Determine the (X, Y) coordinate at the center of the cell enclosing the given text.  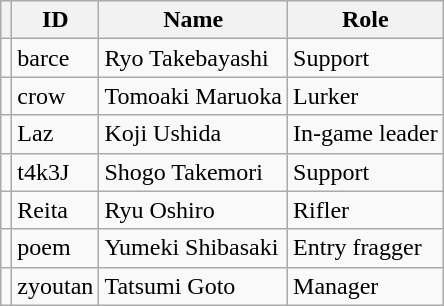
Yumeki Shibasaki (194, 248)
Shogo Takemori (194, 172)
barce (56, 58)
Tatsumi Goto (194, 286)
crow (56, 96)
Name (194, 20)
zyoutan (56, 286)
t4k3J (56, 172)
Ryu Oshiro (194, 210)
Entry fragger (366, 248)
Reita (56, 210)
Koji Ushida (194, 134)
Ryo Takebayashi (194, 58)
In-game leader (366, 134)
Rifler (366, 210)
ID (56, 20)
Tomoaki Maruoka (194, 96)
Manager (366, 286)
poem (56, 248)
Role (366, 20)
Laz (56, 134)
Lurker (366, 96)
